From the cell containing the given text, extract its center point as [x, y] coordinate. 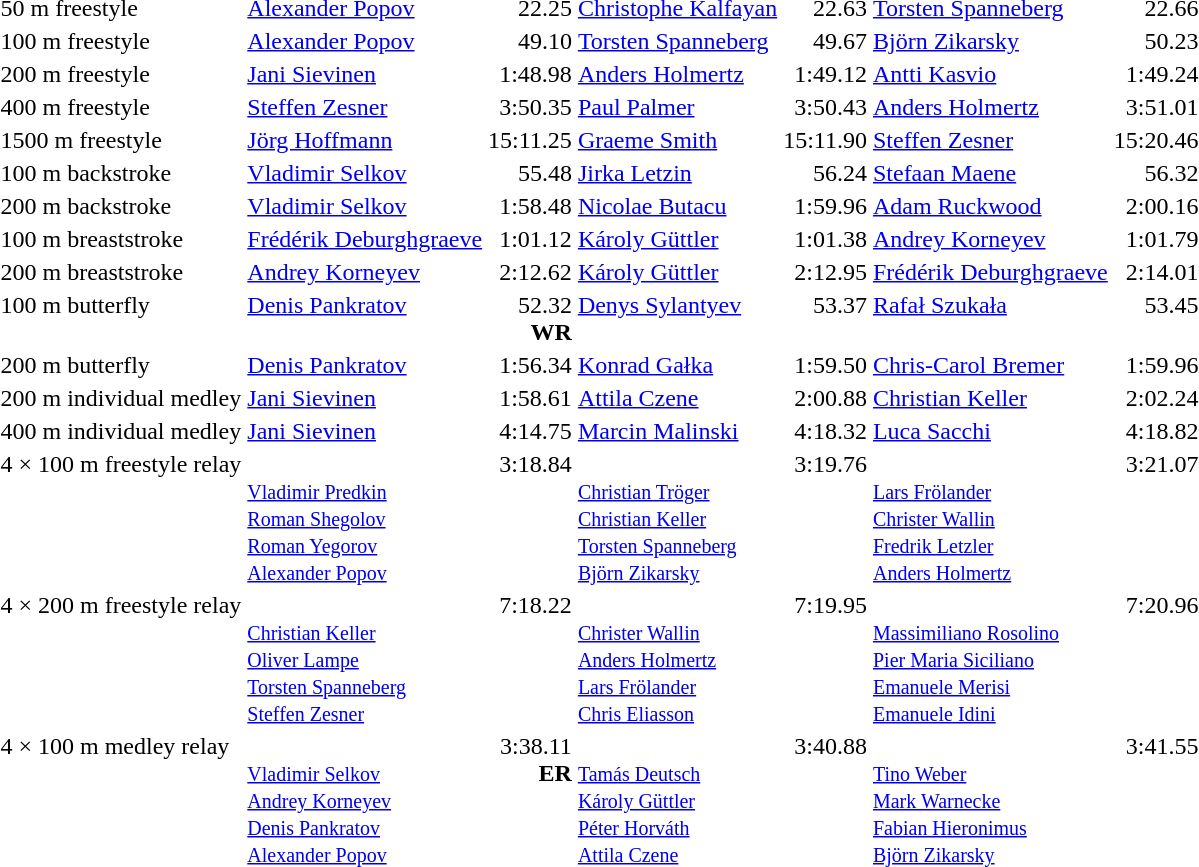
Jirka Letzin [677, 173]
3:18.84 [530, 518]
1:59.50 [826, 365]
Attila Czene [677, 398]
Chris-Carol Bremer [990, 365]
Lars FrölanderChrister WallinFredrik LetzlerAnders Holmertz [990, 518]
Rafał Szukała [990, 318]
7:19.95 [826, 659]
Konrad Gałka [677, 365]
3:19.76 [826, 518]
4:18.32 [826, 431]
7:18.22 [530, 659]
1:48.98 [530, 74]
4:14.75 [530, 431]
Torsten Spanneberg [677, 41]
53.37 [826, 318]
1:58.48 [530, 206]
Christer WallinAnders HolmertzLars FrölanderChris Eliasson [677, 659]
Marcin Malinski [677, 431]
Alexander Popov [365, 41]
1:58.61 [530, 398]
Jörg Hoffmann [365, 140]
Nicolae Butacu [677, 206]
Björn Zikarsky [990, 41]
Massimiliano RosolinoPier Maria SicilianoEmanuele MerisiEmanuele Idini [990, 659]
2:00.88 [826, 398]
Stefaan Maene [990, 173]
1:59.96 [826, 206]
Denys Sylantyev [677, 318]
3:50.43 [826, 107]
Adam Ruckwood [990, 206]
2:12.62 [530, 272]
Graeme Smith [677, 140]
55.48 [530, 173]
Luca Sacchi [990, 431]
2:12.95 [826, 272]
1:49.12 [826, 74]
Paul Palmer [677, 107]
1:01.12 [530, 239]
52.32WR [530, 318]
15:11.90 [826, 140]
1:56.34 [530, 365]
Antti Kasvio [990, 74]
49.67 [826, 41]
Vladimir PredkinRoman ShegolovRoman YegorovAlexander Popov [365, 518]
Christian Keller [990, 398]
49.10 [530, 41]
Christian TrögerChristian KellerTorsten SpannebergBjörn Zikarsky [677, 518]
56.24 [826, 173]
3:50.35 [530, 107]
1:01.38 [826, 239]
15:11.25 [530, 140]
Christian KellerOliver LampeTorsten SpannebergSteffen Zesner [365, 659]
